Scan for the cell matching the given text and deliver its [X, Y] coordinate at center. 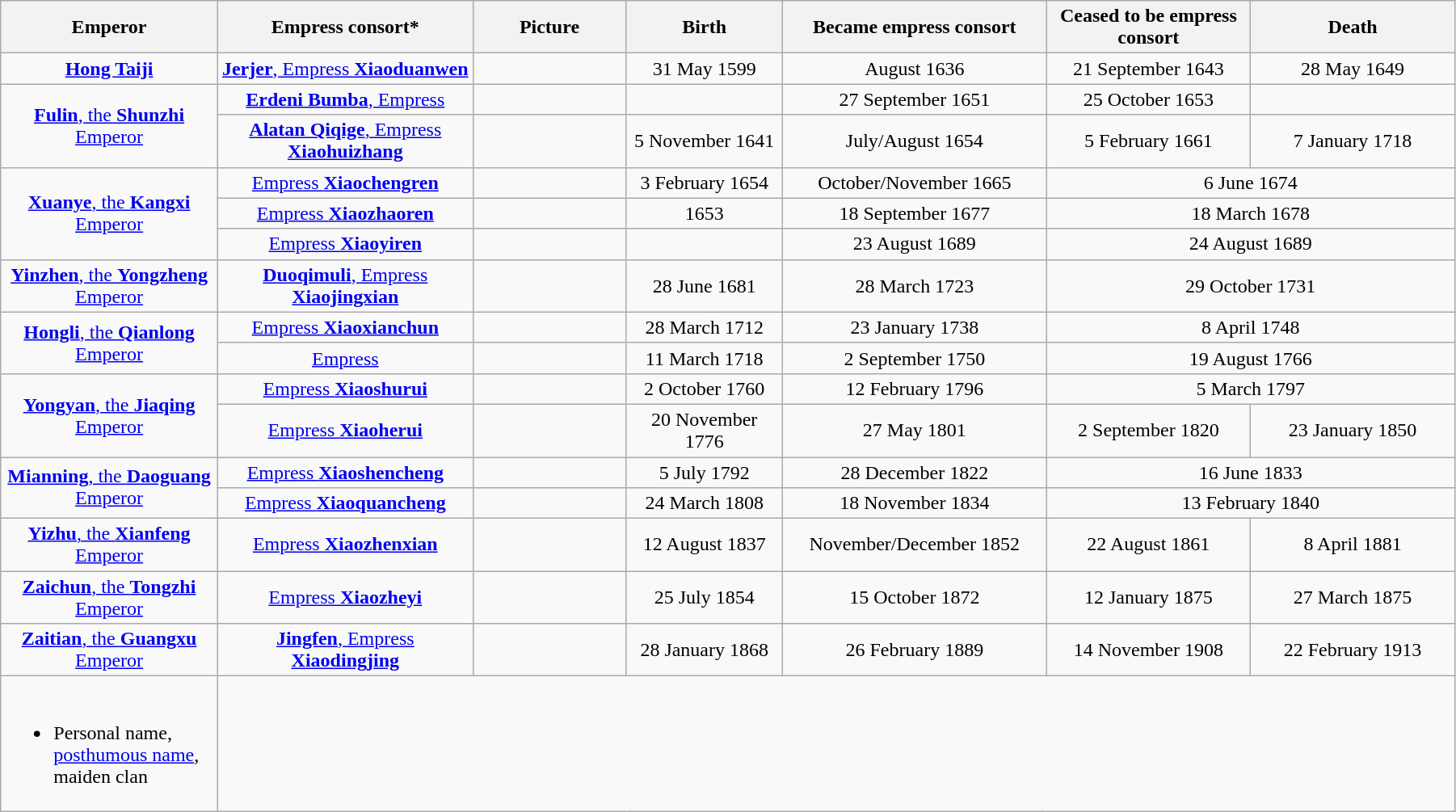
5 February 1661 [1149, 141]
23 August 1689 [915, 244]
Ceased to be empress consort [1149, 27]
October/November 1665 [915, 183]
19 August 1766 [1251, 358]
July/August 1654 [915, 141]
7 January 1718 [1353, 141]
20 November 1776 [705, 430]
31 May 1599 [705, 69]
16 June 1833 [1251, 473]
28 December 1822 [915, 473]
Empress Xiaoshurui [345, 389]
3 February 1654 [705, 183]
Alatan Qiqige, Empress Xiaohuizhang [345, 141]
2 September 1750 [915, 358]
29 October 1731 [1251, 286]
25 October 1653 [1149, 99]
Empress Xiaoyiren [345, 244]
Birth [705, 27]
8 April 1748 [1251, 327]
Fulin, the Shunzhi Emperor [110, 126]
August 1636 [915, 69]
Duoqimuli, Empress Xiaojingxian [345, 286]
Empress consort* [345, 27]
Xuanye, the Kangxi Emperor [110, 213]
Zaichun, the Tongzhi Emperor [110, 598]
1653 [705, 213]
Empress Xiaozheyi [345, 598]
Empress Xiaochengren [345, 183]
Zaitian, the Guangxu Emperor [110, 650]
Emperor [110, 27]
Empress Xiaozhenxian [345, 545]
2 September 1820 [1149, 430]
26 February 1889 [915, 650]
11 March 1718 [705, 358]
5 November 1641 [705, 141]
Jerjer, Empress Xiaoduanwen [345, 69]
27 March 1875 [1353, 598]
Yongyan, the Jiaqing Emperor [110, 415]
18 September 1677 [915, 213]
Yinzhen, the Yongzheng Emperor [110, 286]
6 June 1674 [1251, 183]
12 August 1837 [705, 545]
28 March 1723 [915, 286]
13 February 1840 [1251, 503]
23 January 1850 [1353, 430]
22 August 1861 [1149, 545]
21 September 1643 [1149, 69]
28 May 1649 [1353, 69]
18 March 1678 [1251, 213]
12 February 1796 [915, 389]
24 March 1808 [705, 503]
Mianning, the Daoguang Emperor [110, 488]
27 September 1651 [915, 99]
15 October 1872 [915, 598]
28 March 1712 [705, 327]
14 November 1908 [1149, 650]
Picture [549, 27]
November/December 1852 [915, 545]
8 April 1881 [1353, 545]
Empress Xiaoshencheng [345, 473]
Jingfen, Empress Xiaodingjing [345, 650]
Empress Xiaozhaoren [345, 213]
22 February 1913 [1353, 650]
2 October 1760 [705, 389]
Erdeni Bumba, Empress [345, 99]
28 June 1681 [705, 286]
Hongli, the Qianlong Emperor [110, 343]
18 November 1834 [915, 503]
12 January 1875 [1149, 598]
25 July 1854 [705, 598]
5 July 1792 [705, 473]
24 August 1689 [1251, 244]
23 January 1738 [915, 327]
Empress Xiaoherui [345, 430]
Yizhu, the Xianfeng Emperor [110, 545]
27 May 1801 [915, 430]
28 January 1868 [705, 650]
Empress Xiaoxianchun [345, 327]
Personal name, posthumous name, maiden clan [110, 743]
Became empress consort [915, 27]
Empress [345, 358]
5 March 1797 [1251, 389]
Death [1353, 27]
Empress Xiaoquancheng [345, 503]
Hong Taiji [110, 69]
